Find where the given text appears and provide that cell's center as [x, y] coordinate. 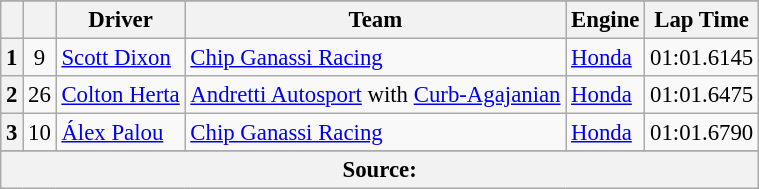
9 [40, 58]
26 [40, 95]
01:01.6790 [702, 133]
Team [376, 20]
1 [12, 58]
01:01.6145 [702, 58]
10 [40, 133]
Andretti Autosport with Curb-Agajanian [376, 95]
Scott Dixon [120, 58]
01:01.6475 [702, 95]
Álex Palou [120, 133]
2 [12, 95]
Engine [606, 20]
Lap Time [702, 20]
Source: [380, 170]
Driver [120, 20]
3 [12, 133]
Colton Herta [120, 95]
